Determine the (x, y) coordinate at the center of the cell enclosing the given text.  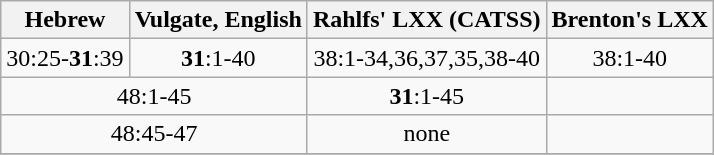
none (426, 134)
31:1-40 (218, 58)
Vulgate, English (218, 20)
31:1-45 (426, 96)
Hebrew (65, 20)
38:1-34,36,37,35,38-40 (426, 58)
48:1-45 (154, 96)
Rahlfs' LXX (CATSS) (426, 20)
Brenton's LXX (630, 20)
48:45-47 (154, 134)
38:1-40 (630, 58)
30:25-31:39 (65, 58)
